Determine the [X, Y] coordinate at the center of the cell enclosing the given text.  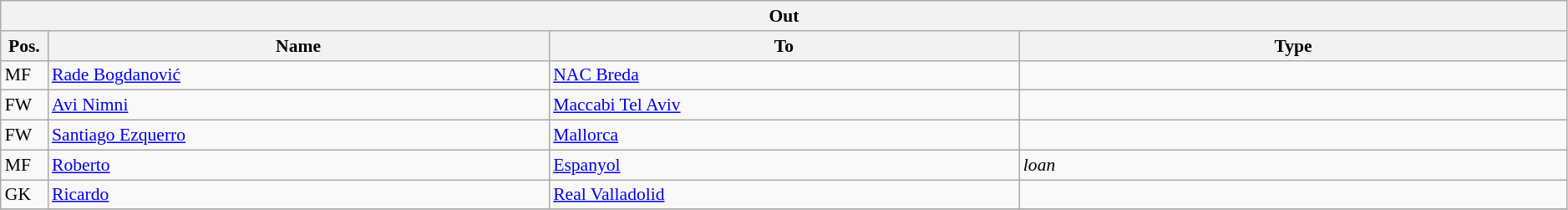
Real Valladolid [784, 195]
Out [784, 16]
Pos. [24, 46]
Santiago Ezquerro [298, 136]
GK [24, 195]
loan [1293, 165]
To [784, 46]
Type [1293, 46]
Mallorca [784, 136]
Name [298, 46]
NAC Breda [784, 75]
Roberto [298, 165]
Maccabi Tel Aviv [784, 105]
Avi Nimni [298, 105]
Espanyol [784, 165]
Ricardo [298, 195]
Rade Bogdanović [298, 75]
